Determine the (x, y) coordinate at the center of the cell enclosing the given text.  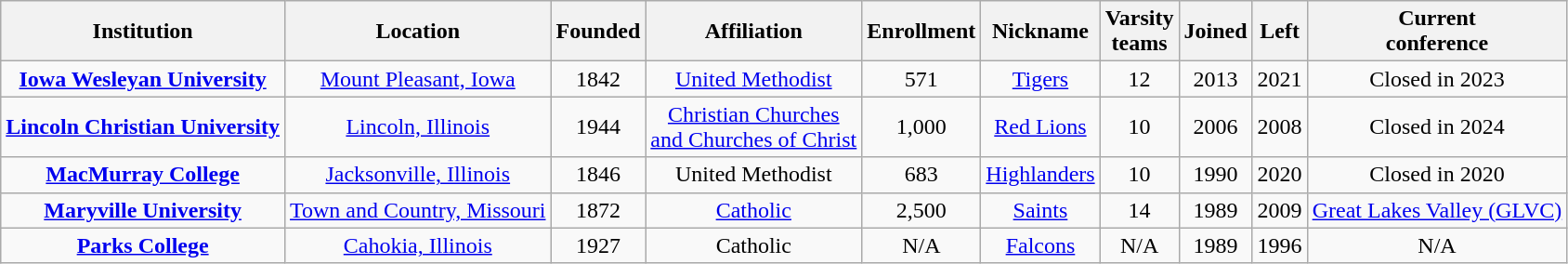
1,000 (921, 126)
Affiliation (754, 32)
Currentconference (1437, 32)
1842 (598, 79)
Left (1280, 32)
Christian Churchesand Churches of Christ (754, 126)
571 (921, 79)
683 (921, 175)
Founded (598, 32)
Red Lions (1040, 126)
1990 (1215, 175)
2009 (1280, 210)
Nickname (1040, 32)
MacMurray College (143, 175)
Falcons (1040, 245)
Town and Country, Missouri (418, 210)
Tigers (1040, 79)
1996 (1280, 245)
Jacksonville, Illinois (418, 175)
1872 (598, 210)
Great Lakes Valley (GLVC) (1437, 210)
Lincoln Christian University (143, 126)
Iowa Wesleyan University (143, 79)
1944 (598, 126)
2,500 (921, 210)
Joined (1215, 32)
1846 (598, 175)
Closed in 2023 (1437, 79)
2006 (1215, 126)
Cahokia, Illinois (418, 245)
Location (418, 32)
2020 (1280, 175)
2013 (1215, 79)
2008 (1280, 126)
Institution (143, 32)
Closed in 2024 (1437, 126)
Lincoln, Illinois (418, 126)
12 (1139, 79)
Enrollment (921, 32)
14 (1139, 210)
2021 (1280, 79)
Maryville University (143, 210)
1927 (598, 245)
Highlanders (1040, 175)
Mount Pleasant, Iowa (418, 79)
Saints (1040, 210)
Closed in 2020 (1437, 175)
Parks College (143, 245)
Varsityteams (1139, 32)
